From the cell containing the given text, extract its center point as [X, Y] coordinate. 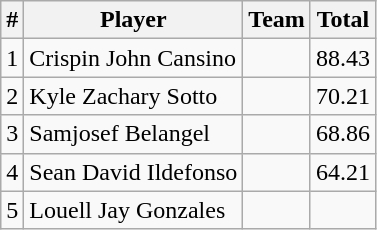
Crispin John Cansino [134, 58]
70.21 [342, 96]
1 [12, 58]
Total [342, 20]
Sean David Ildefonso [134, 172]
Samjosef Belangel [134, 134]
Louell Jay Gonzales [134, 210]
3 [12, 134]
5 [12, 210]
88.43 [342, 58]
64.21 [342, 172]
# [12, 20]
68.86 [342, 134]
Kyle Zachary Sotto [134, 96]
Player [134, 20]
2 [12, 96]
4 [12, 172]
Team [277, 20]
